Search for the cell housing the specified text and yield its (x, y) center coordinate. 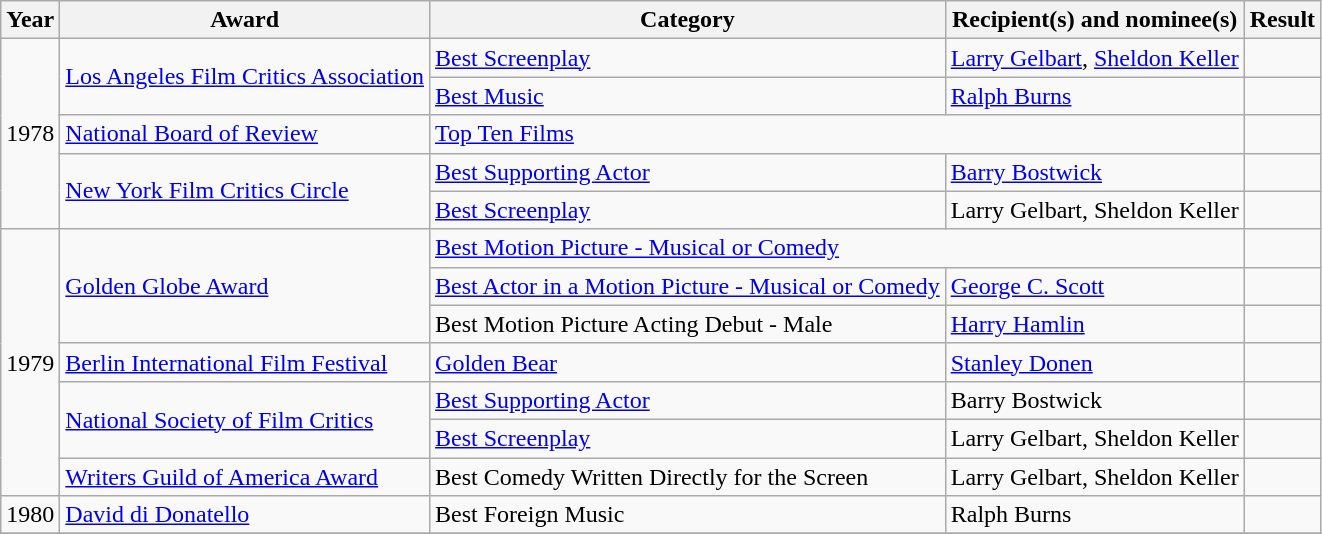
Los Angeles Film Critics Association (245, 77)
Best Actor in a Motion Picture - Musical or Comedy (688, 286)
Writers Guild of America Award (245, 477)
Best Foreign Music (688, 515)
1978 (30, 134)
1980 (30, 515)
1979 (30, 362)
Harry Hamlin (1094, 324)
Best Motion Picture - Musical or Comedy (838, 248)
New York Film Critics Circle (245, 191)
George C. Scott (1094, 286)
Top Ten Films (838, 134)
Recipient(s) and nominee(s) (1094, 20)
National Board of Review (245, 134)
Category (688, 20)
Golden Bear (688, 362)
Best Comedy Written Directly for the Screen (688, 477)
Golden Globe Award (245, 286)
Award (245, 20)
Best Music (688, 96)
Berlin International Film Festival (245, 362)
Year (30, 20)
Result (1282, 20)
David di Donatello (245, 515)
Stanley Donen (1094, 362)
National Society of Film Critics (245, 419)
Best Motion Picture Acting Debut - Male (688, 324)
